Output the [x, y] coordinate of the center of the cell containing the given text.  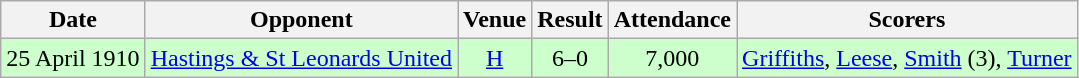
Attendance [672, 20]
Hastings & St Leonards United [301, 58]
25 April 1910 [73, 58]
Venue [495, 20]
H [495, 58]
Scorers [908, 20]
Date [73, 20]
7,000 [672, 58]
Griffiths, Leese, Smith (3), Turner [908, 58]
Result [570, 20]
6–0 [570, 58]
Opponent [301, 20]
